Determine the [X, Y] coordinate at the center of the cell enclosing the given text.  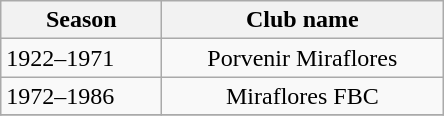
Season [82, 20]
Porvenir Miraflores [302, 58]
1922–1971 [82, 58]
1972–1986 [82, 96]
Club name [302, 20]
Miraflores FBC [302, 96]
